Locate the cell with the specified text and output its (x, y) center coordinate. 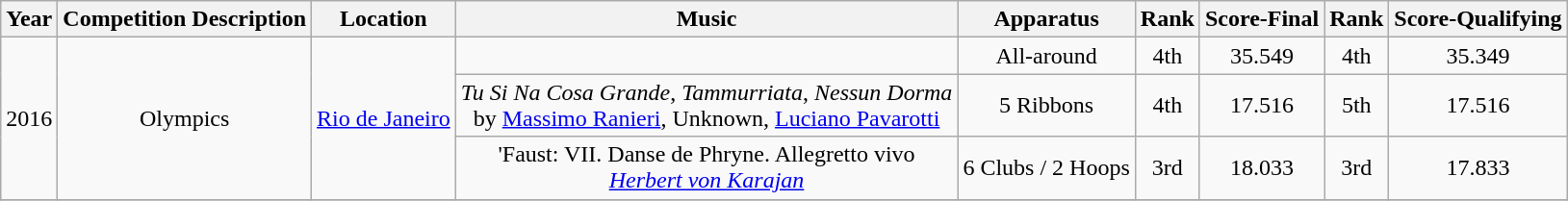
Music (707, 19)
35.349 (1478, 56)
18.033 (1261, 167)
Competition Description (185, 19)
5th (1357, 106)
Tu Si Na Cosa Grande, Tammurriata, Nessun Dorma by Massimo Ranieri, Unknown, Luciano Pavarotti (707, 106)
5 Ribbons (1046, 106)
17.833 (1478, 167)
Score-Final (1261, 19)
35.549 (1261, 56)
Rio de Janeiro (384, 118)
All-around (1046, 56)
2016 (29, 118)
Olympics (185, 118)
Apparatus (1046, 19)
Score-Qualifying (1478, 19)
Year (29, 19)
6 Clubs / 2 Hoops (1046, 167)
Location (384, 19)
'Faust: VII. Danse de Phryne. Allegretto vivo Herbert von Karajan (707, 167)
